Return (x, y) of the center of cell containing provided text 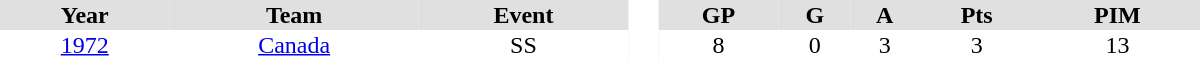
8 (718, 45)
Pts (976, 15)
Year (85, 15)
PIM (1118, 15)
GP (718, 15)
13 (1118, 45)
A (885, 15)
G (815, 15)
1972 (85, 45)
Team (294, 15)
SS (524, 45)
Canada (294, 45)
Event (524, 15)
0 (815, 45)
